Determine the (x, y) coordinate at the center of the cell enclosing the given text.  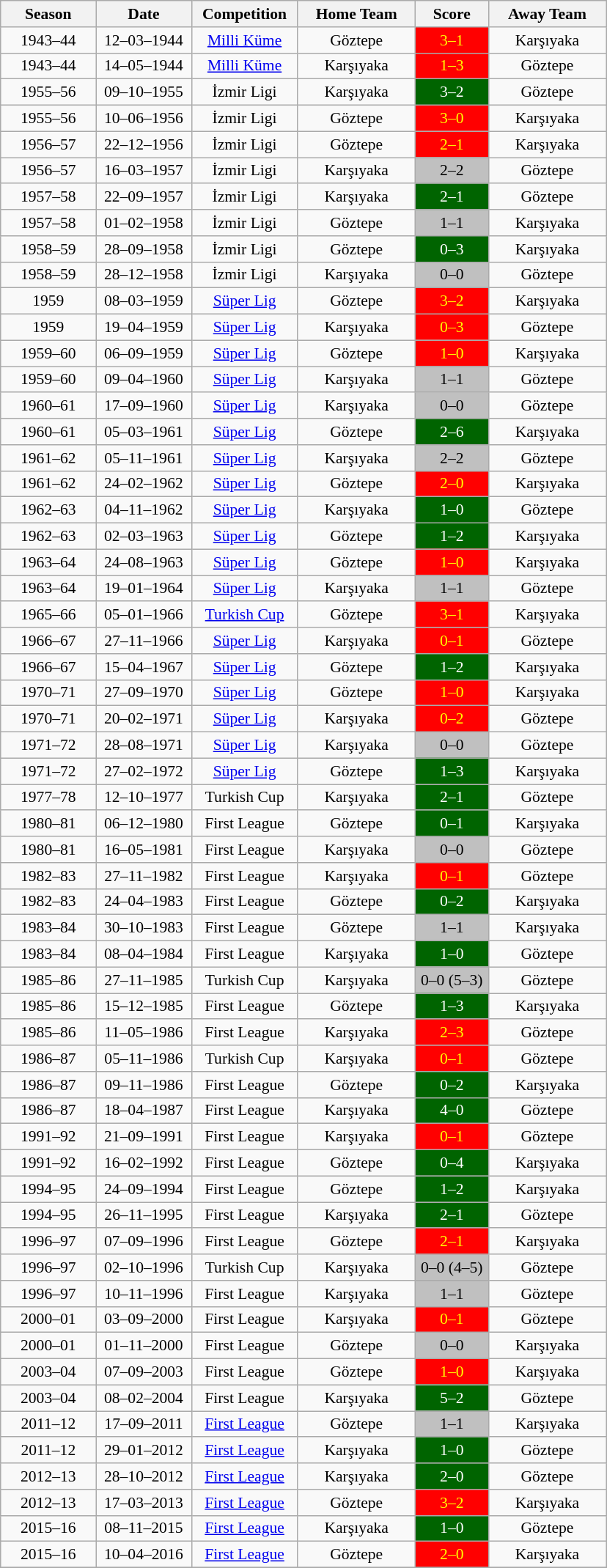
06–09–1959 (144, 353)
08–11–2015 (144, 1528)
Competition (245, 14)
Season (48, 14)
22–09–1957 (144, 197)
07–09–2003 (144, 1372)
09–04–1960 (144, 380)
05–03–1961 (144, 432)
08–03–1959 (144, 301)
05–01–1966 (144, 615)
02–03–1963 (144, 537)
0–0 (4–5) (452, 1267)
10–11–1996 (144, 1294)
16–03–1957 (144, 171)
15–04–1967 (144, 667)
21–09–1991 (144, 1137)
10–06–1956 (144, 119)
0–0 (5–3) (452, 980)
16–05–1981 (144, 850)
1977–78 (48, 798)
26–11–1995 (144, 1215)
12–10–1977 (144, 798)
03–09–2000 (144, 1319)
12–03–1944 (144, 40)
Score (452, 14)
05–11–1961 (144, 458)
1965–66 (48, 615)
08–04–1984 (144, 954)
28–08–1971 (144, 746)
14–05–1944 (144, 66)
27–09–1970 (144, 693)
17–09–2011 (144, 1424)
22–12–1956 (144, 144)
24–02–1962 (144, 484)
2–3 (452, 1033)
05–11–1986 (144, 1059)
06–12–1980 (144, 824)
11–05–1986 (144, 1033)
27–02–1972 (144, 771)
15–12–1985 (144, 1006)
01–11–2000 (144, 1346)
Date (144, 14)
07–09–1996 (144, 1242)
04–11–1962 (144, 510)
24–04–1983 (144, 902)
28–09–1958 (144, 249)
19–01–1964 (144, 589)
0–4 (452, 1163)
4–0 (452, 1111)
24–08–1963 (144, 562)
3–0 (452, 119)
30–10–1983 (144, 928)
09–11–1986 (144, 1085)
08–02–2004 (144, 1398)
24–09–1994 (144, 1189)
27–11–1966 (144, 641)
18–04–1987 (144, 1111)
20–02–1971 (144, 719)
01–02–1958 (144, 223)
Home Team (356, 14)
02–10–1996 (144, 1267)
Away Team (547, 14)
2–6 (452, 432)
10–04–2016 (144, 1555)
19–04–1959 (144, 328)
09–10–1955 (144, 92)
28–12–1958 (144, 275)
16–02–1992 (144, 1163)
17–03–2013 (144, 1503)
5–2 (452, 1398)
29–01–2012 (144, 1451)
27–11–1985 (144, 980)
27–11–1982 (144, 876)
17–09–1960 (144, 406)
28–10–2012 (144, 1476)
